Pinpoint the cell where the given text exists, returning its (x, y) midpoint coordinate. 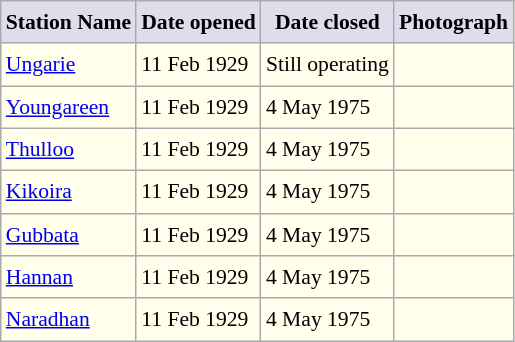
Thulloo (68, 150)
Hannan (68, 278)
Gubbata (68, 236)
Date opened (198, 22)
Station Name (68, 22)
Date closed (328, 22)
Kikoira (68, 192)
Youngareen (68, 108)
Naradhan (68, 320)
Photograph (454, 22)
Still operating (328, 66)
Ungarie (68, 66)
